Scan for the cell matching the given text and deliver its [x, y] coordinate at center. 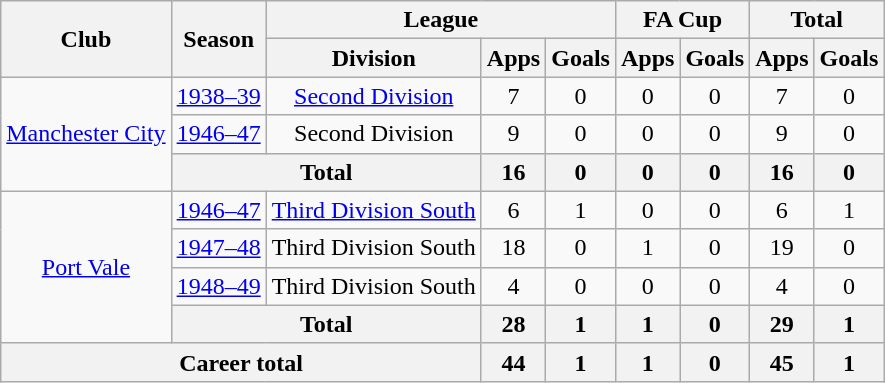
45 [782, 362]
28 [513, 324]
19 [782, 248]
1948–49 [218, 286]
18 [513, 248]
Season [218, 39]
Division [374, 58]
44 [513, 362]
29 [782, 324]
League [440, 20]
FA Cup [682, 20]
Manchester City [86, 134]
Club [86, 39]
Port Vale [86, 267]
1947–48 [218, 248]
1938–39 [218, 96]
Career total [242, 362]
